For the text-containing cell, return its midpoint in [X, Y] coordinate format. 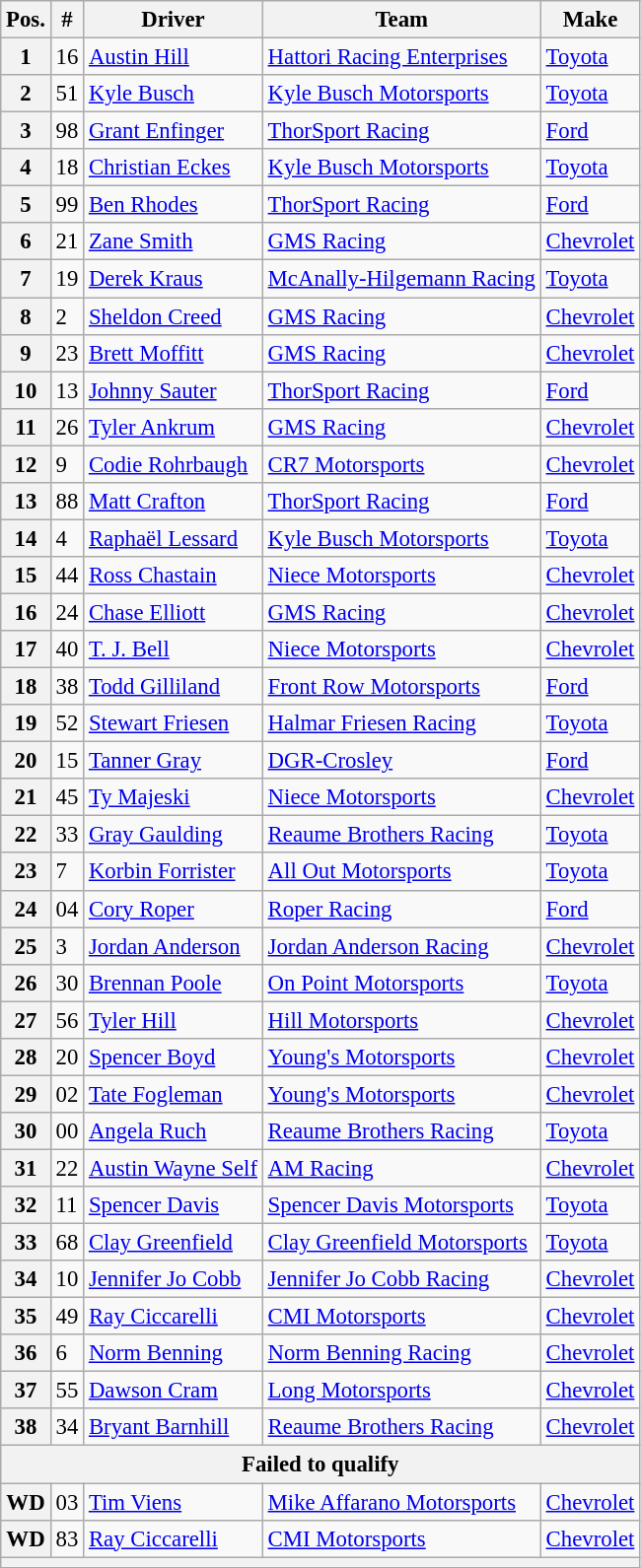
Sheldon Creed [174, 316]
Hattori Racing Enterprises [401, 57]
Norm Benning Racing [401, 1353]
99 [67, 205]
29 [26, 1094]
Driver [174, 20]
Norm Benning [174, 1353]
1 [26, 57]
Todd Gilliland [174, 687]
Make [590, 20]
00 [67, 1131]
Kyle Busch [174, 94]
04 [67, 909]
Bryant Barnhill [174, 1428]
Austin Wayne Self [174, 1168]
52 [67, 723]
T. J. Bell [174, 649]
14 [26, 538]
Jordan Anderson Racing [401, 946]
Codie Rohrbaugh [174, 464]
Halmar Friesen Racing [401, 723]
Jordan Anderson [174, 946]
AM Racing [401, 1168]
55 [67, 1391]
56 [67, 1020]
Angela Ruch [174, 1131]
Johnny Sauter [174, 390]
DGR-Crosley [401, 761]
Ty Majeski [174, 797]
68 [67, 1243]
Spencer Davis Motorsports [401, 1205]
Jennifer Jo Cobb Racing [401, 1279]
Roper Racing [401, 909]
Pos. [26, 20]
Mike Affarano Motorsports [401, 1502]
Matt Crafton [174, 502]
Grant Enfinger [174, 131]
Gray Gaulding [174, 835]
31 [26, 1168]
Christian Eckes [174, 168]
Raphaël Lessard [174, 538]
Tyler Hill [174, 1020]
Korbin Forrister [174, 872]
Chase Elliott [174, 612]
36 [26, 1353]
44 [67, 576]
03 [67, 1502]
CR7 Motorsports [401, 464]
40 [67, 649]
Clay Greenfield Motorsports [401, 1243]
Team [401, 20]
On Point Motorsports [401, 983]
Tanner Gray [174, 761]
All Out Motorsports [401, 872]
27 [26, 1020]
Austin Hill [174, 57]
Failed to qualify [320, 1465]
25 [26, 946]
Dawson Cram [174, 1391]
37 [26, 1391]
McAnally-Hilgemann Racing [401, 279]
Front Row Motorsports [401, 687]
49 [67, 1317]
Tyler Ankrum [174, 427]
Ross Chastain [174, 576]
45 [67, 797]
Tim Viens [174, 1502]
Derek Kraus [174, 279]
Spencer Boyd [174, 1057]
Spencer Davis [174, 1205]
35 [26, 1317]
Cory Roper [174, 909]
12 [26, 464]
8 [26, 316]
51 [67, 94]
Long Motorsports [401, 1391]
Jennifer Jo Cobb [174, 1279]
Stewart Friesen [174, 723]
17 [26, 649]
88 [67, 502]
98 [67, 131]
Tate Fogleman [174, 1094]
5 [26, 205]
# [67, 20]
83 [67, 1538]
Zane Smith [174, 241]
32 [26, 1205]
Clay Greenfield [174, 1243]
02 [67, 1094]
Ben Rhodes [174, 205]
28 [26, 1057]
Brennan Poole [174, 983]
Hill Motorsports [401, 1020]
Brett Moffitt [174, 353]
